Return [X, Y] of the center of cell containing provided text 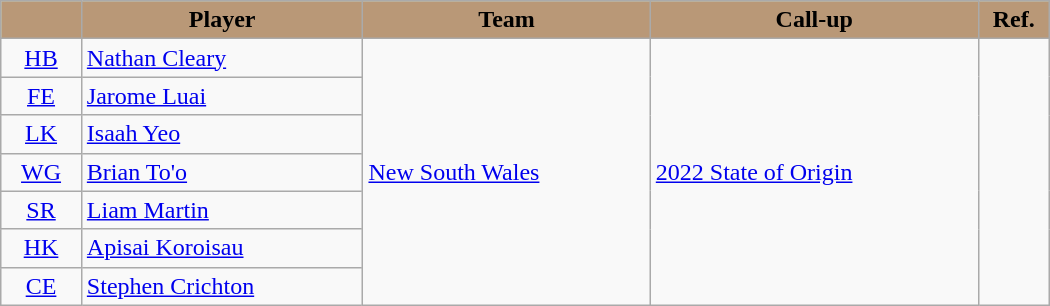
Brian To'o [222, 172]
HB [42, 58]
HK [42, 248]
New South Wales [506, 172]
Stephen Crichton [222, 286]
2022 State of Origin [814, 172]
Nathan Cleary [222, 58]
Liam Martin [222, 210]
Team [506, 20]
Ref. [1014, 20]
LK [42, 134]
FE [42, 96]
Jarome Luai [222, 96]
Player [222, 20]
Isaah Yeo [222, 134]
Call-up [814, 20]
Apisai Koroisau [222, 248]
WG [42, 172]
CE [42, 286]
SR [42, 210]
